From the cell containing the given text, extract its center point as (X, Y) coordinate. 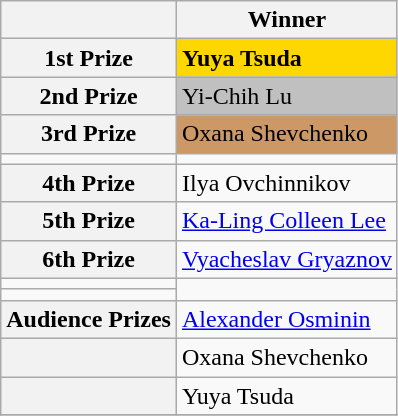
1st Prize (89, 58)
2nd Prize (89, 96)
6th Prize (89, 259)
4th Prize (89, 183)
Yi-Chih Lu (286, 96)
3rd Prize (89, 134)
Alexander Osminin (286, 319)
Ilya Ovchinnikov (286, 183)
Ka-Ling Colleen Lee (286, 221)
Winner (286, 20)
Vyacheslav Gryaznov (286, 259)
5th Prize (89, 221)
Audience Prizes (89, 319)
